Output the [x, y] coordinate of the center of the cell containing the given text.  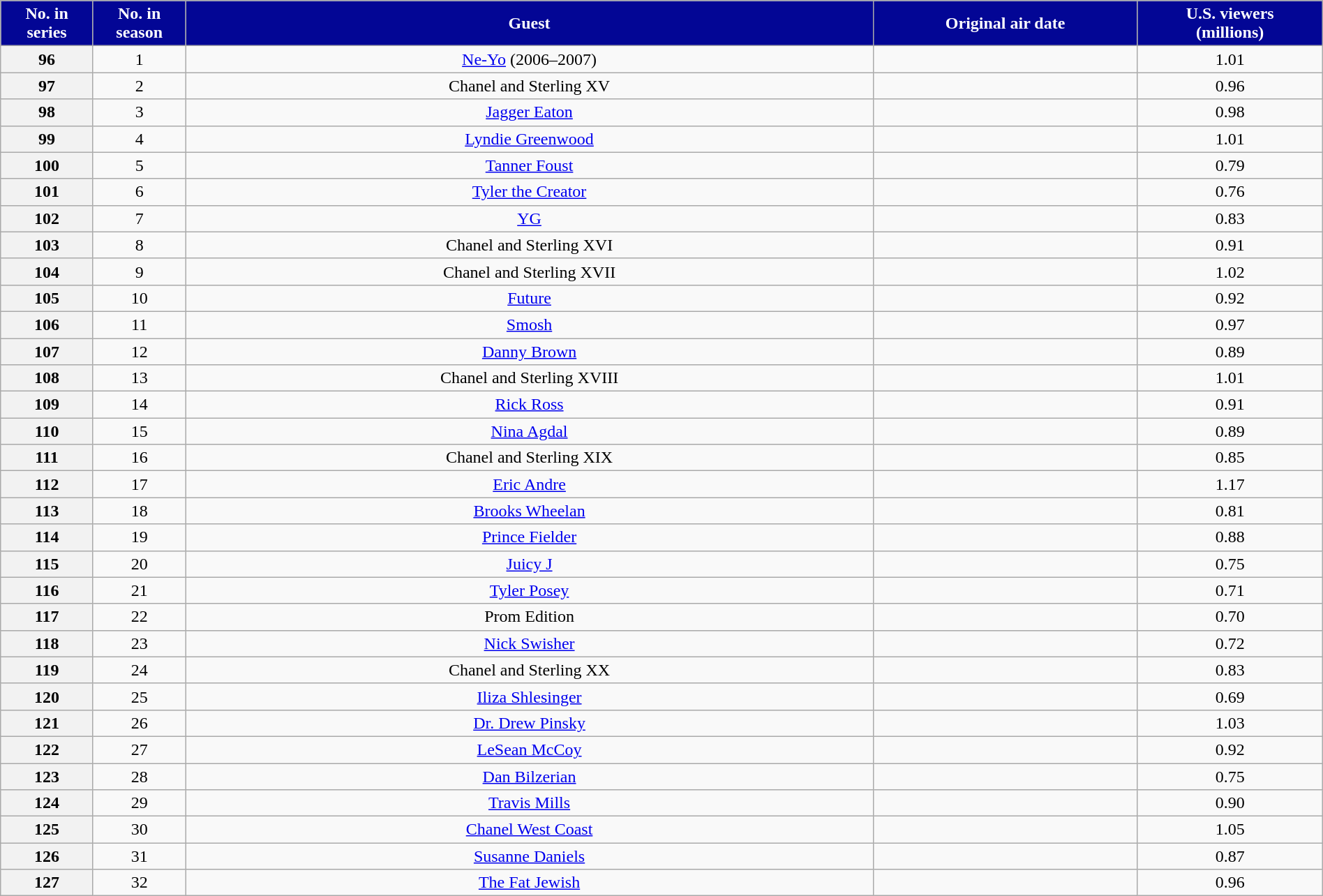
0.76 [1229, 192]
Nick Swisher [529, 643]
Chanel and Sterling XVI [529, 245]
28 [140, 777]
0.81 [1229, 511]
4 [140, 139]
YG [529, 218]
26 [140, 723]
Danny Brown [529, 351]
0.97 [1229, 324]
98 [47, 112]
Smosh [529, 324]
1.17 [1229, 484]
15 [140, 431]
110 [47, 431]
106 [47, 324]
115 [47, 564]
No. inseason [140, 24]
13 [140, 378]
Chanel and Sterling XVII [529, 271]
Jagger Eaton [529, 112]
99 [47, 139]
96 [47, 59]
Future [529, 298]
126 [47, 856]
6 [140, 192]
12 [140, 351]
The Fat Jewish [529, 883]
25 [140, 696]
18 [140, 511]
9 [140, 271]
14 [140, 405]
117 [47, 617]
0.72 [1229, 643]
Guest [529, 24]
Eric Andre [529, 484]
Dr. Drew Pinsky [529, 723]
109 [47, 405]
Rick Ross [529, 405]
Chanel and Sterling XIX [529, 458]
Tyler Posey [529, 590]
Travis Mills [529, 803]
23 [140, 643]
21 [140, 590]
120 [47, 696]
104 [47, 271]
Chanel and Sterling XX [529, 670]
0.69 [1229, 696]
30 [140, 830]
1.03 [1229, 723]
112 [47, 484]
0.87 [1229, 856]
1 [140, 59]
119 [47, 670]
124 [47, 803]
Prom Edition [529, 617]
8 [140, 245]
Nina Agdal [529, 431]
7 [140, 218]
22 [140, 617]
1.02 [1229, 271]
118 [47, 643]
17 [140, 484]
Chanel and Sterling XVIII [529, 378]
Prince Fielder [529, 537]
101 [47, 192]
108 [47, 378]
97 [47, 86]
0.70 [1229, 617]
123 [47, 777]
0.79 [1229, 165]
Brooks Wheelan [529, 511]
LeSean McCoy [529, 749]
20 [140, 564]
5 [140, 165]
Chanel and Sterling XV [529, 86]
Tanner Foust [529, 165]
111 [47, 458]
2 [140, 86]
0.85 [1229, 458]
102 [47, 218]
100 [47, 165]
114 [47, 537]
27 [140, 749]
Iliza Shlesinger [529, 696]
Original air date [1005, 24]
1.05 [1229, 830]
19 [140, 537]
116 [47, 590]
3 [140, 112]
113 [47, 511]
0.90 [1229, 803]
121 [47, 723]
105 [47, 298]
U.S. viewers(millions) [1229, 24]
Lyndie Greenwood [529, 139]
16 [140, 458]
0.71 [1229, 590]
Susanne Daniels [529, 856]
Tyler the Creator [529, 192]
Chanel West Coast [529, 830]
103 [47, 245]
31 [140, 856]
107 [47, 351]
122 [47, 749]
32 [140, 883]
29 [140, 803]
0.98 [1229, 112]
24 [140, 670]
127 [47, 883]
10 [140, 298]
Ne-Yo (2006–2007) [529, 59]
0.88 [1229, 537]
125 [47, 830]
No. inseries [47, 24]
Dan Bilzerian [529, 777]
Juicy J [529, 564]
11 [140, 324]
